Search for the cell housing the specified text and yield its [X, Y] center coordinate. 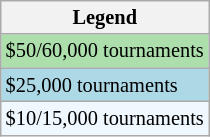
$25,000 tournaments [105, 85]
Legend [105, 17]
$50/60,000 tournaments [105, 51]
$10/15,000 tournaments [105, 118]
